For the text-containing cell, return its midpoint in [X, Y] coordinate format. 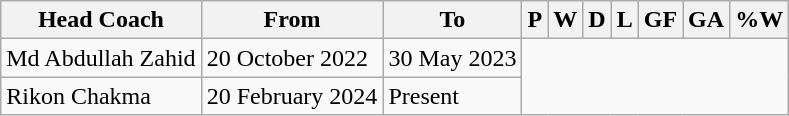
20 February 2024 [292, 96]
30 May 2023 [452, 58]
GA [706, 20]
To [452, 20]
From [292, 20]
P [535, 20]
L [624, 20]
Head Coach [101, 20]
20 October 2022 [292, 58]
%W [760, 20]
Md Abdullah Zahid [101, 58]
GF [660, 20]
W [566, 20]
Rikon Chakma [101, 96]
D [597, 20]
Present [452, 96]
